Locate the cell with the specified text and output its [X, Y] center coordinate. 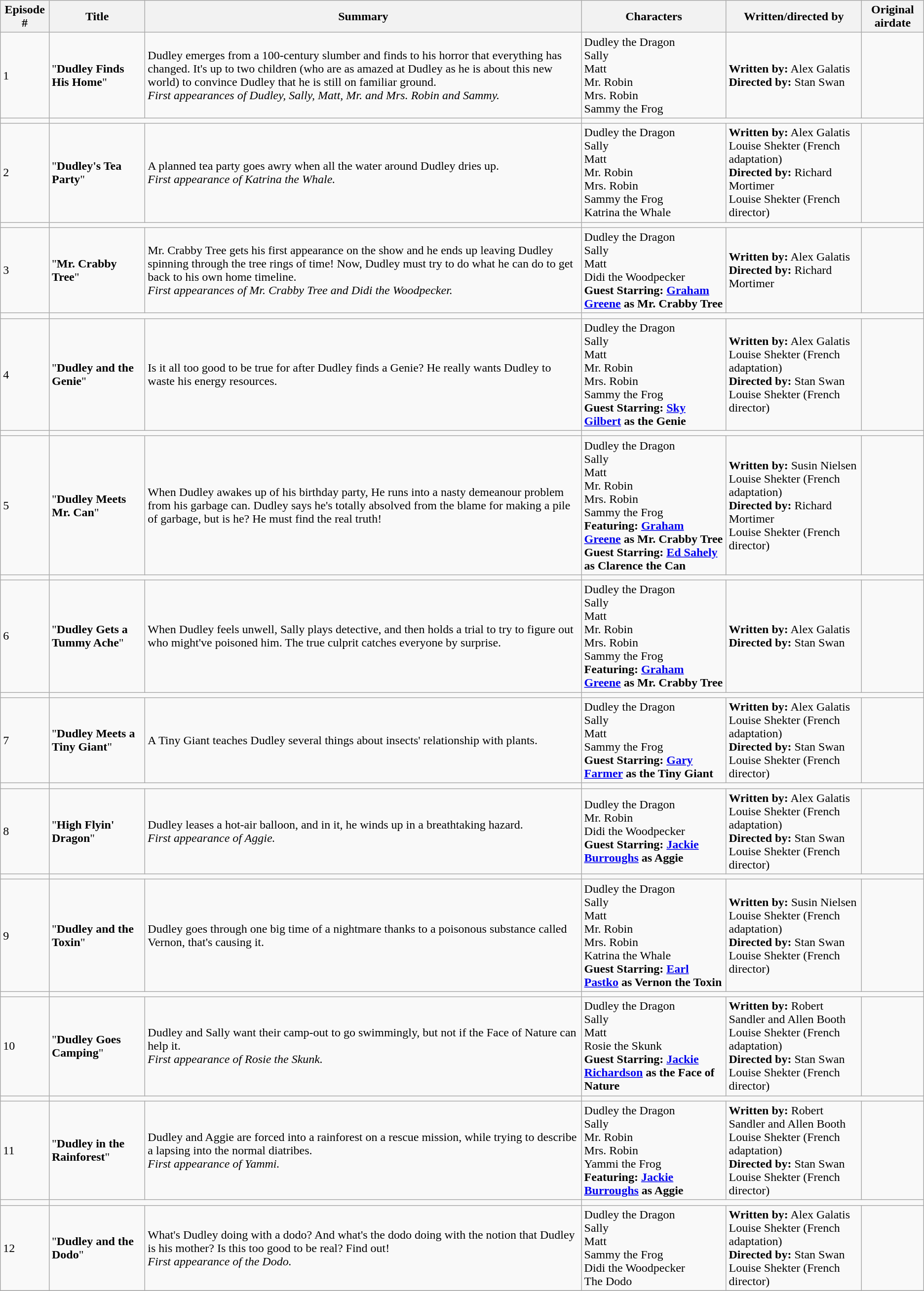
Dudley the DragonSallyMattMr. RobinMrs. RobinKatrina the WhaleGuest Starring: Earl Pastko as Vernon the Toxin [654, 936]
Dudley the DragonSallyMattMr. RobinMrs. RobinSammy the FrogFeaturing: Graham Greene as Mr. Crabby Tree [654, 636]
10 [25, 1046]
Written by: Alex GalatisLouise Shekter (French adaptation)Directed by: Richard MortimerLouise Shekter (French director) [794, 173]
Written by: Susin NielsenLouise Shekter (French adaptation)Directed by: Stan SwanLouise Shekter (French director) [794, 936]
2 [25, 173]
12 [25, 1248]
Characters [654, 17]
9 [25, 936]
"Dudley Gets a Tummy Ache" [97, 636]
Dudley the DragonSallyMattMr. RobinMrs. RobinSammy the FrogFeaturing: Graham Greene as Mr. Crabby TreeGuest Starring: Ed Sahely as Clarence the Can [654, 505]
"Mr. Crabby Tree" [97, 270]
"Dudley Finds His Home" [97, 75]
Original airdate [893, 17]
Dudley leases a hot-air balloon, and in it, he winds up in a breathtaking hazard.First appearance of Aggie. [363, 831]
Dudley the DragonSallyMattDidi the WoodpeckerGuest Starring: Graham Greene as Mr. Crabby Tree [654, 270]
Dudley goes through one big time of a nightmare thanks to a poisonous substance called Vernon, that's causing it. [363, 936]
5 [25, 505]
A planned tea party goes awry when all the water around Dudley dries up.First appearance of Katrina the Whale. [363, 173]
Dudley the DragonSallyMattMr. RobinMrs. RobinSammy the FrogKatrina the Whale [654, 173]
"Dudley and the Dodo" [97, 1248]
Is it all too good to be true for after Dudley finds a Genie? He really wants Dudley to waste his energy resources. [363, 374]
Dudley and Sally want their camp-out to go swimmingly, but not if the Face of Nature can help it.First appearance of Rosie the Skunk. [363, 1046]
Episode # [25, 17]
7 [25, 740]
A Tiny Giant teaches Dudley several things about insects' relationship with plants. [363, 740]
Dudley the DragonSallyMattMr. RobinMrs. RobinSammy the Frog [654, 75]
6 [25, 636]
"Dudley Goes Camping" [97, 1046]
Dudley the DragonMr. RobinDidi the WoodpeckerGuest Starring: Jackie Burroughs as Aggie [654, 831]
3 [25, 270]
"High Flyin' Dragon" [97, 831]
Summary [363, 17]
Written by: Alex GalatisDirected by: Richard Mortimer [794, 270]
"Dudley Meets a Tiny Giant" [97, 740]
Dudley the DragonSallyMattMr. RobinMrs. RobinSammy the FrogGuest Starring: Sky Gilbert as the Genie [654, 374]
11 [25, 1150]
"Dudley and the Genie" [97, 374]
Written by: Susin NielsenLouise Shekter (French adaptation)Directed by: Richard MortimerLouise Shekter (French director) [794, 505]
1 [25, 75]
Title [97, 17]
Dudley the DragonSallyMr. RobinMrs. RobinYammi the FrogFeaturing: Jackie Burroughs as Aggie [654, 1150]
"Dudley and the Toxin" [97, 936]
"Dudley Meets Mr. Can" [97, 505]
8 [25, 831]
4 [25, 374]
"Dudley's Tea Party" [97, 173]
Dudley the DragonSallyMattRosie the SkunkGuest Starring: Jackie Richardson as the Face of Nature [654, 1046]
"Dudley in the Rainforest" [97, 1150]
Dudley the DragonSallyMattSammy the FrogDidi the WoodpeckerThe Dodo [654, 1248]
Written/directed by [794, 17]
Dudley the DragonSallyMattSammy the FrogGuest Starring: Gary Farmer as the Tiny Giant [654, 740]
